Scan for the cell matching the given text and deliver its (X, Y) coordinate at center. 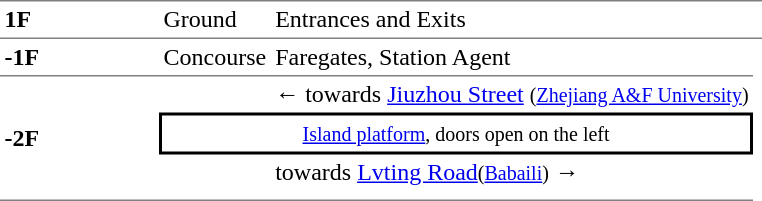
← towards Jiuzhou Street (Zhejiang A&F University) (512, 94)
-1F (80, 58)
Entrances and Exits (512, 20)
towards Lvting Road(Babaili) → (512, 172)
Island platform, doors open on the left (456, 133)
Concourse (215, 58)
1F (80, 20)
-2F (80, 138)
Faregates, Station Agent (512, 58)
Ground (215, 20)
